Search for the cell housing the specified text and yield its (X, Y) center coordinate. 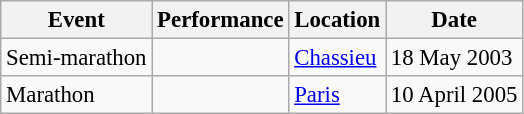
Marathon (76, 95)
18 May 2003 (454, 58)
Location (338, 20)
10 April 2005 (454, 95)
Performance (220, 20)
Event (76, 20)
Date (454, 20)
Chassieu (338, 58)
Paris (338, 95)
Semi-marathon (76, 58)
